Search for the cell housing the specified text and yield its (X, Y) center coordinate. 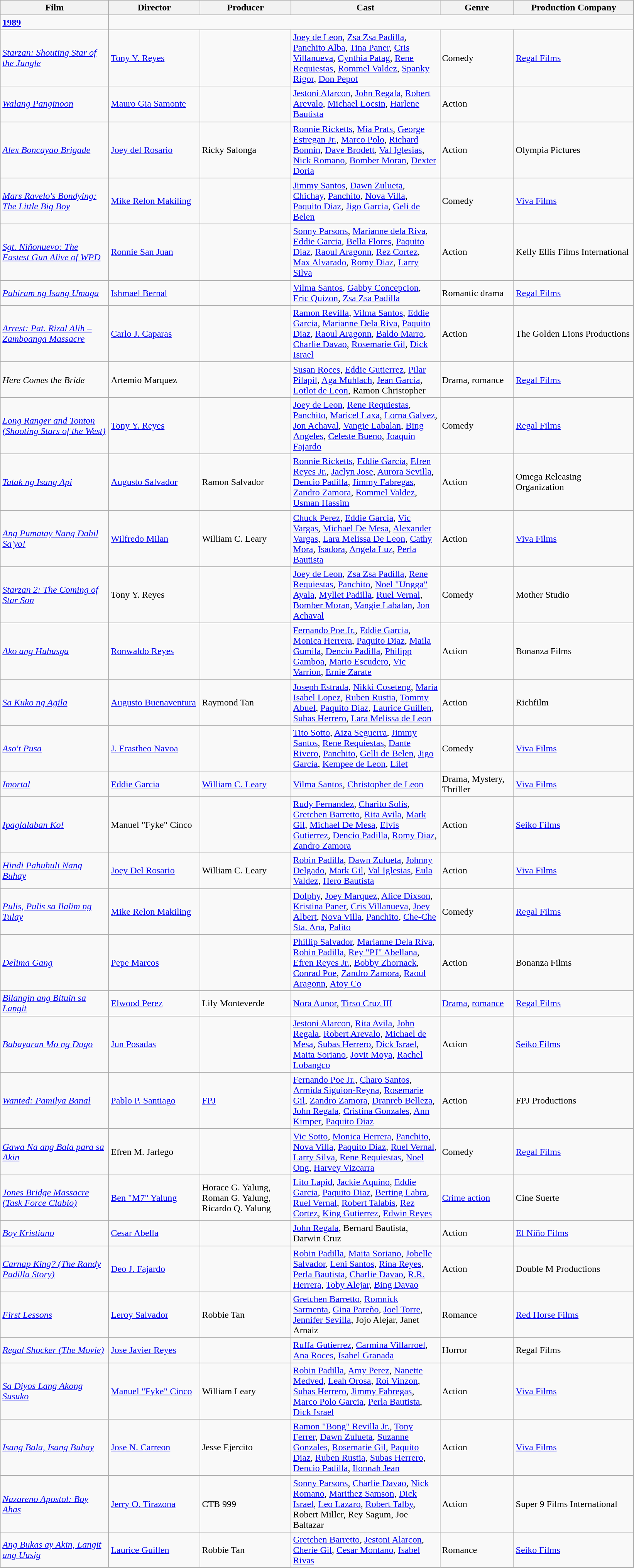
Jesse Ejercito (245, 1448)
Vic Sotto, Monica Herrera, Panchito, Nova Villa, Paquito Diaz, Ruel Vernal, Larry Silva, Rene Requiestas, Noel Ong, Harvey Vizcarra (365, 1151)
Dolphy, Joey Marquez, Alice Dixson, Kristina Paner, Cris Villanueva, Joey Albert, Nova Villa, Panchito, Che-Che Sta. Ana, Palito (365, 911)
Lily Monteverde (245, 1003)
Leroy Salvador (154, 1315)
Sa Kuko ng Agila (55, 703)
Susan Roces, Eddie Gutierrez, Pilar Pilapil, Aga Muhlach, Jean Garcia, Lotlot de Leon, Ramon Christopher (365, 380)
Ronwaldo Reyes (154, 651)
Joey de Leon, Rene Requiestas, Panchito, Maricel Laxa, Lorna Galvez, Jon Achaval, Vangie Labalan, Bing Angeles, Celeste Bueno, Joaquin Fajardo (365, 425)
Cast (365, 8)
Alex Boncayao Brigade (55, 150)
John Regala, Bernard Bautista, Darwin Cruz (365, 1233)
Robin Padilla, Maita Soriano, Jobelle Salvador, Leni Santos, Rina Reyes, Perla Bautista, Charlie Davao, R.R. Herrera, Toby Alejar, Bing Davao (365, 1269)
Kelly Ellis Films International (573, 252)
Starzan: Shouting Star of the Jungle (55, 58)
William Leary (245, 1391)
Elwood Perez (154, 1003)
Ben "M7" Yalung (154, 1198)
Jimmy Santos, Dawn Zulueta, Chichay, Panchito, Nova Villa, Paquito Diaz, Jigo Garcia, Geli de Belen (365, 201)
Omega Releasing Organization (573, 482)
Sonny Parsons, Marianne dela Riva, Eddie Garcia, Bella Flores, Paquito Diaz, Raoul Aragonn, Rez Cortez, Max Alvarado, Romy Diaz, Larry Silva (365, 252)
Joey de Leon, Zsa Zsa Padilla, Panchito Alba, Tina Paner, Cris Villanueva, Cynthia Patag, Rene Requiestas, Rommel Valdez, Spanky Rigor, Don Pepot (365, 58)
Deo J. Fajardo (154, 1269)
Sonny Parsons, Charlie Davao, Nick Romano, Marithez Samson, Dick Israel, Leo Lazaro, Robert Talby, Robert Miller, Rey Sagum, Joe Baltazar (365, 1504)
Mars Ravelo's Bondying: The Little Big Boy (55, 201)
Jun Posadas (154, 1044)
Robin Padilla, Dawn Zulueta, Johnny Delgado, Mark Gil, Val Iglesias, Eula Valdez, Hero Bautista (365, 871)
Film (55, 8)
Pahiram ng Isang Umaga (55, 293)
Director (154, 8)
Joey del Rosario (154, 150)
Joey Del Rosario (154, 871)
Red Horse Films (573, 1315)
Ramon Salvador (245, 482)
Chuck Perez, Eddie Garcia, Vic Vargas, Michael De Mesa, Alexander Vargas, Lara Melissa De Leon, Cathy Mora, Isadora, Angela Luz, Perla Bautista (365, 539)
Double M Productions (573, 1269)
Olympia Pictures (573, 150)
Isang Bala, Isang Buhay (55, 1448)
Jestoni Alarcon, Rita Avila, John Regala, Robert Arevalo, Michael de Mesa, Subas Herrero, Dick Israel, Maita Soriano, Jovit Moya, Rachel Lobangco (365, 1044)
Fernando Poe Jr., Eddie Garcia, Monica Herrera, Paquito Diaz, Maila Gumila, Dencio Padilla, Philipp Gamboa, Mario Escudero, Vic Varrion, Ernie Zarate (365, 651)
Hindi Pahuhuli Nang Buhay (55, 871)
First Lessons (55, 1315)
Production Company (573, 8)
Gretchen Barretto, Romnick Sarmenta, Gina Pareño, Joel Torre, Jennifer Sevilla, Jojo Alejar, Janet Arnaiz (365, 1315)
Augusto Salvador (154, 482)
Boy Kristiano (55, 1233)
Here Comes the Bride (55, 380)
Delima Gang (55, 963)
Long Ranger and Tonton (Shooting Stars of the West) (55, 425)
Aso't Pusa (55, 748)
Vilma Santos, Gabby Concepcion, Eric Quizon, Zsa Zsa Padilla (365, 293)
Richfilm (573, 703)
Cesar Abella (154, 1233)
Ruffa Gutierrez, Carmina Villarroel, Ana Roces, Isabel Granada (365, 1351)
CTB 999 (245, 1504)
Starzan 2: The Coming of Star Son (55, 595)
Jerry O. Tirazona (154, 1504)
Tito Sotto, Aiza Seguerra, Jimmy Santos, Rene Requiestas, Dante Rivero, Panchito, Gelli de Belen, Jigo Garcia, Kempee de Leon, Lilet (365, 748)
1989 (55, 22)
Producer (245, 8)
Bilangin ang Bituin sa Langit (55, 1003)
Ricky Salonga (245, 150)
Sa Diyos Lang Akong Susuko (55, 1391)
Arrest: Pat. Rizal Alih – Zamboanga Massacre (55, 334)
Genre (477, 8)
Carnap King? (The Randy Padilla Story) (55, 1269)
Ronnie San Juan (154, 252)
Gawa Na ang Bala para sa Akin (55, 1151)
Joseph Estrada, Nikki Coseteng, Maria Isabel Lopez, Ruben Rustia, Tommy Abuel, Paquito Diaz, Laurice Guillen, Subas Herrero, Lara Melissa de Leon (365, 703)
Artemio Marquez (154, 380)
FPJ Productions (573, 1100)
Raymond Tan (245, 703)
FPJ (245, 1100)
Wilfredo Milan (154, 539)
Efren M. Jarlego (154, 1151)
Tatak ng Isang Api (55, 482)
Lito Lapid, Jackie Aquino, Eddie Garcia, Paquito Diaz, Berting Labra, Ruel Vernal, Robert Talabis, Rez Cortez, King Gutierrez, Edwin Reyes (365, 1198)
Wanted: Pamilya Banal (55, 1100)
J. Erastheo Navoa (154, 748)
Ishmael Bernal (154, 293)
El Niño Films (573, 1233)
Imortal (55, 784)
Mauro Gia Samonte (154, 104)
Crime action (477, 1198)
Ipaglalaban Ko! (55, 825)
Joey de Leon, Zsa Zsa Padilla, Rene Requiestas, Panchito, Noel "Ungga" Ayala, Myllet Padilla, Ruel Vernal, Bomber Moran, Vangie Labalan, Jon Achaval (365, 595)
Carlo J. Caparas (154, 334)
Ang Pumatay Nang Dahil Sa'yo! (55, 539)
Jones Bridge Massacre (Task Force Clabio) (55, 1198)
Super 9 Films International (573, 1504)
Nazareno Apostol: Boy Ahas (55, 1504)
Ako ang Huhusga (55, 651)
Ramon Revilla, Vilma Santos, Eddie Garcia, Marianne Dela Riva, Paquito Diaz, Raoul Aragonn, Baldo Marro, Charlie Davao, Rosemarie Gil, Dick Israel (365, 334)
Regal Shocker (The Movie) (55, 1351)
Ang Bukas ay Akin, Langit ang Uusig (55, 1550)
Jose Javier Reyes (154, 1351)
Pulis, Pulis sa Ilalim ng Tulay (55, 911)
Pepe Marcos (154, 963)
Horace G. Yalung, Roman G. Yalung, Ricardo Q. Yalung (245, 1198)
The Golden Lions Productions (573, 334)
Romantic drama (477, 293)
Drama, Mystery, Thriller (477, 784)
Horror (477, 1351)
Mother Studio (573, 595)
Laurice Guillen (154, 1550)
Gretchen Barretto, Jestoni Alarcon, Cherie Gil, Cesar Montano, Isabel Rivas (365, 1550)
Rudy Fernandez, Charito Solis, Gretchen Barretto, Rita Avila, Mark Gil, Michael De Mesa, Elvis Gutierrez, Dencio Padilla, Romy Diaz, Zandro Zamora (365, 825)
Jestoni Alarcon, John Regala, Robert Arevalo, Michael Locsin, Harlene Bautista (365, 104)
Nora Aunor, Tirso Cruz III (365, 1003)
Cine Suerte (573, 1198)
Sgt. Niñonuevo: The Fastest Gun Alive of WPD (55, 252)
Vilma Santos, Christopher de Leon (365, 784)
Robin Padilla, Amy Perez, Nanette Medved, Leah Orosa, Roi Vinzon, Subas Herrero, Jimmy Fabregas, Marco Polo Garcia, Perla Bautista, Dick Israel (365, 1391)
Eddie Garcia (154, 784)
Jose N. Carreon (154, 1448)
Ronnie Ricketts, Mia Prats, George Estregan Jr., Marco Polo, Richard Bonnin, Dave Brodett, Val Iglesias, Nick Romano, Bomber Moran, Dexter Doria (365, 150)
Pablo P. Santiago (154, 1100)
Babayaran Mo ng Dugo (55, 1044)
Walang Panginoon (55, 104)
Augusto Buenaventura (154, 703)
